Return the (x, y) coordinate for the center point of the cell that contains the specified text.  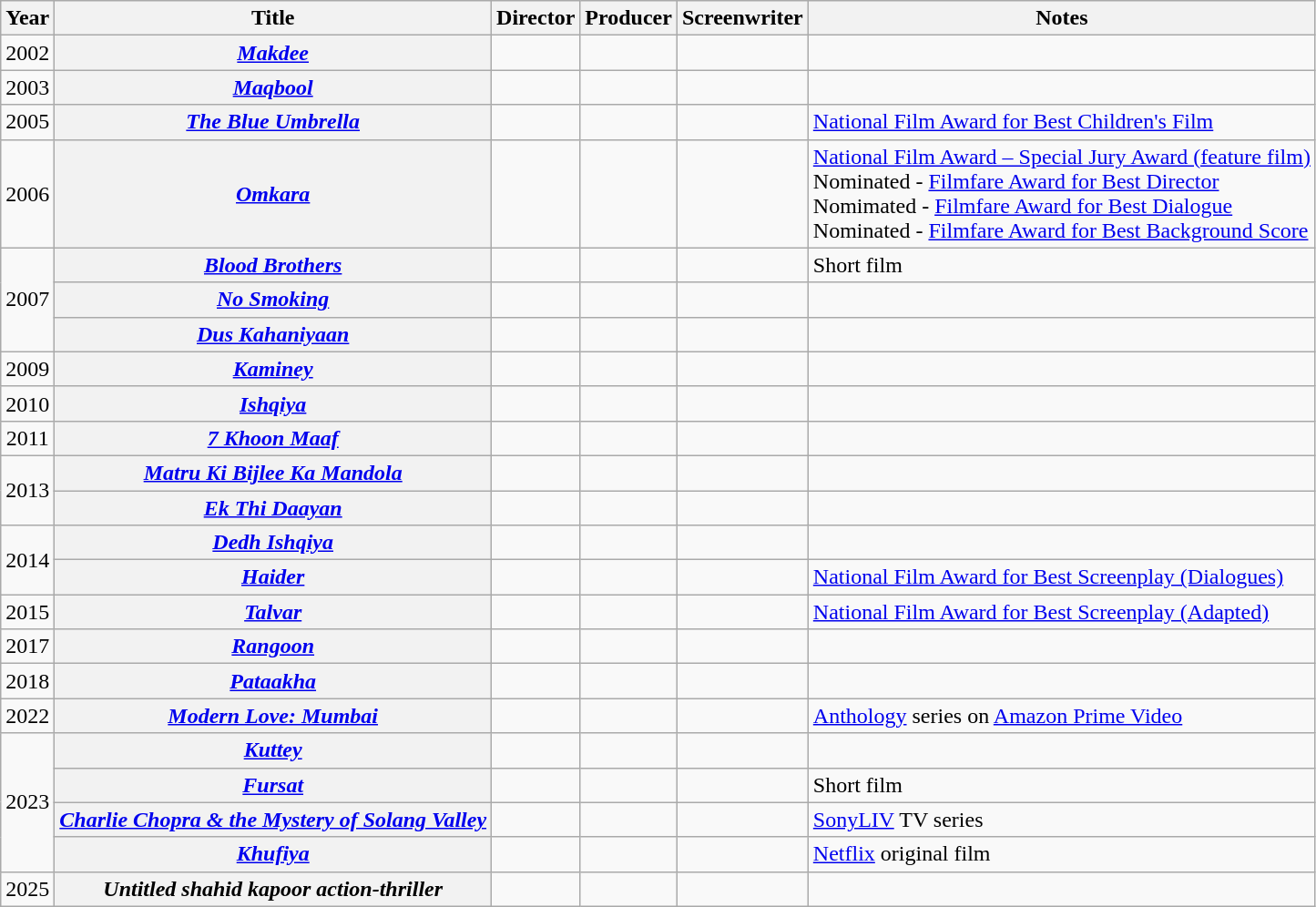
Untitled shahid kapoor action-thriller (273, 889)
Screenwriter (742, 18)
Maqbool (273, 87)
2014 (27, 560)
Dedh Ishqiya (273, 543)
Haider (273, 577)
2023 (27, 802)
Anthology series on Amazon Prime Video (1062, 716)
Modern Love: Mumbai (273, 716)
Khufiya (273, 854)
2022 (27, 716)
Title (273, 18)
No Smoking (273, 300)
Year (27, 18)
Producer (628, 18)
Rangoon (273, 647)
SonyLIV TV series (1062, 820)
National Film Award for Best Screenplay (Dialogues) (1062, 577)
2025 (27, 889)
Pataakha (273, 681)
Blood Brothers (273, 265)
Dus Kahaniyaan (273, 334)
2011 (27, 438)
2003 (27, 87)
Matru Ki Bijlee Ka Mandola (273, 473)
2015 (27, 612)
2005 (27, 122)
2007 (27, 300)
Director (536, 18)
Notes (1062, 18)
2010 (27, 403)
2002 (27, 53)
Ek Thi Daayan (273, 507)
2017 (27, 647)
Talvar (273, 612)
National Film Award for Best Children's Film (1062, 122)
The Blue Umbrella (273, 122)
Charlie Chopra & the Mystery of Solang Valley (273, 820)
7 Khoon Maaf (273, 438)
Kaminey (273, 369)
2013 (27, 490)
Ishqiya (273, 403)
2006 (27, 193)
Kuttey (273, 750)
Makdee (273, 53)
2009 (27, 369)
2018 (27, 681)
Fursat (273, 785)
National Film Award for Best Screenplay (Adapted) (1062, 612)
Netflix original film (1062, 854)
Omkara (273, 193)
